Locate the cell with the specified text and output its [x, y] center coordinate. 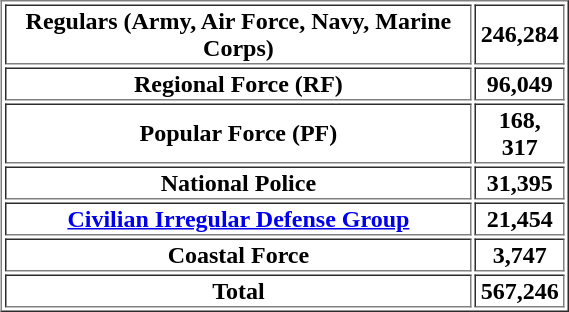
Total [238, 290]
Popular Force (PF) [238, 134]
31,395 [520, 182]
21,454 [520, 218]
National Police [238, 182]
246,284 [520, 34]
Coastal Force [238, 254]
Civilian Irregular Defense Group [238, 218]
168, 317 [520, 134]
Regional Force (RF) [238, 84]
567,246 [520, 290]
96,049 [520, 84]
3,747 [520, 254]
Regulars (Army, Air Force, Navy, Marine Corps) [238, 34]
